Return the [x, y] coordinate for the center point of the cell that contains the specified text.  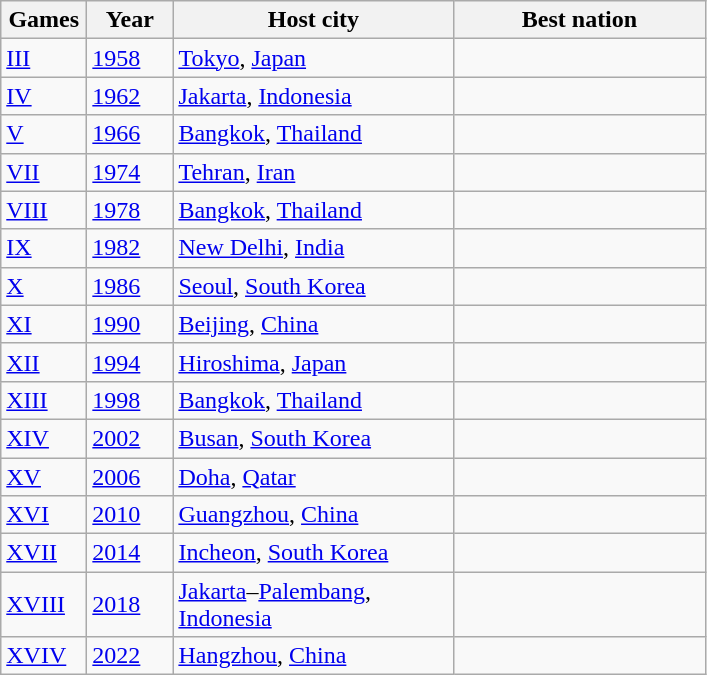
2014 [130, 553]
Tehran, Iran [314, 172]
Guangzhou, China [314, 515]
Tokyo, Japan [314, 58]
1958 [130, 58]
VII [44, 172]
1986 [130, 286]
Games [44, 20]
2018 [130, 604]
Incheon, South Korea [314, 553]
XIII [44, 400]
XII [44, 362]
XIV [44, 438]
XVI [44, 515]
V [44, 134]
XVIII [44, 604]
Busan, South Korea [314, 438]
2010 [130, 515]
1974 [130, 172]
Doha, Qatar [314, 477]
1990 [130, 324]
IV [44, 96]
1962 [130, 96]
Year [130, 20]
Host city [314, 20]
Beijing, China [314, 324]
X [44, 286]
III [44, 58]
XVIV [44, 656]
XI [44, 324]
1998 [130, 400]
1982 [130, 248]
2022 [130, 656]
Seoul, South Korea [314, 286]
Best nation [580, 20]
XV [44, 477]
Hiroshima, Japan [314, 362]
New Delhi, India [314, 248]
Hangzhou, China [314, 656]
1994 [130, 362]
1966 [130, 134]
IX [44, 248]
Jakarta–Palembang, Indonesia [314, 604]
VIII [44, 210]
2002 [130, 438]
2006 [130, 477]
Jakarta, Indonesia [314, 96]
XVII [44, 553]
1978 [130, 210]
